Return the (X, Y) coordinate for the center point of the cell that contains the specified text.  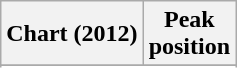
Chart (2012) (72, 34)
Peakposition (189, 34)
